Detect which cell encompasses the target text, then output its (X, Y) center coordinate. 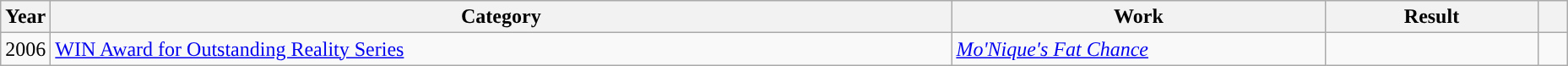
Category (502, 17)
Work (1138, 17)
WIN Award for Outstanding Reality Series (502, 49)
Mo'Nique's Fat Chance (1138, 49)
Year (25, 17)
2006 (25, 49)
Result (1432, 17)
